Provide the [X, Y] coordinate of the cell's center where the given text is located.  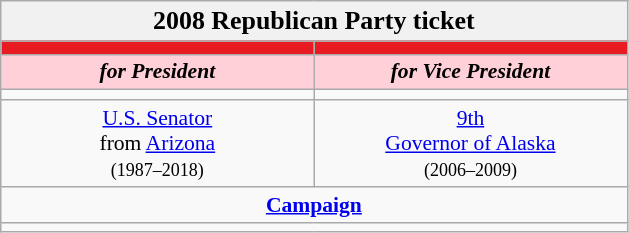
U.S. Senatorfrom Arizona(1987–2018) [158, 144]
9thGovernor of Alaska(2006–2009) [470, 144]
for Vice President [470, 72]
for President [158, 72]
Campaign [314, 205]
2008 Republican Party ticket [314, 21]
